Search for the cell housing the specified text and yield its (X, Y) center coordinate. 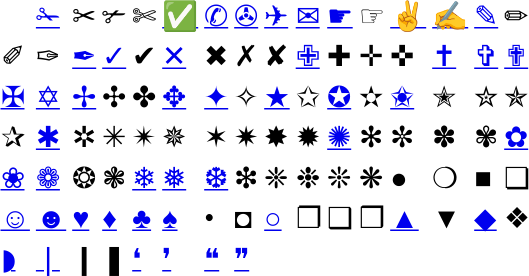
✺ (340, 137)
❉ (308, 178)
▼ (450, 219)
★ (277, 97)
❁ (50, 178)
○ (277, 219)
◘ (246, 219)
❇ (246, 178)
✦ (216, 97)
♣ (144, 219)
✮ (486, 97)
✴ (144, 137)
❑ (340, 219)
✜ (408, 57)
✣ (114, 97)
✵ (180, 137)
✗ (246, 57)
✤ (144, 97)
✻ (371, 137)
✛ (371, 57)
❅ (180, 178)
✞ (486, 57)
✕ (180, 57)
▲ (408, 219)
● (408, 178)
✥ (180, 97)
✔ (144, 57)
❂ (84, 178)
✽ (450, 137)
❋ (371, 178)
✚ (340, 57)
✷ (246, 137)
♦ (114, 219)
✙ (308, 57)
✳ (114, 137)
❆ (216, 178)
✸ (277, 137)
✝ (450, 57)
✓ (114, 57)
♠ (180, 219)
✪ (340, 97)
❃ (114, 178)
✶ (216, 137)
✹ (308, 137)
✭ (450, 97)
❒ (371, 219)
✫ (371, 97)
✡ (50, 97)
✬ (408, 97)
✢ (84, 97)
✖ (216, 57)
✒ (84, 57)
✧ (246, 97)
✑ (50, 57)
✱ (50, 137)
♥ (84, 219)
❊ (340, 178)
✲ (84, 137)
❐ (308, 219)
• (216, 219)
✾ (486, 137)
❄ (144, 178)
✩ (308, 97)
■ (486, 178)
☻ (50, 219)
❍ (450, 178)
❈ (277, 178)
✘ (277, 57)
✼ (408, 137)
◆ (486, 219)
